Scan for the cell matching the given text and deliver its (X, Y) coordinate at center. 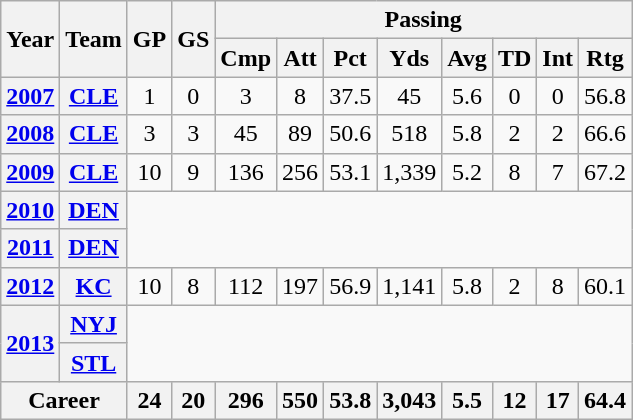
2012 (30, 286)
37.5 (350, 96)
5.6 (468, 96)
Pct (350, 58)
1,339 (410, 172)
TD (514, 58)
197 (300, 286)
Yds (410, 58)
50.6 (350, 134)
5.2 (468, 172)
296 (246, 400)
Team (94, 39)
2009 (30, 172)
Cmp (246, 58)
2007 (30, 96)
518 (410, 134)
60.1 (606, 286)
2011 (30, 248)
GS (194, 39)
Year (30, 39)
Int (558, 58)
STL (94, 362)
256 (300, 172)
2010 (30, 210)
Att (300, 58)
Passing (424, 20)
2008 (30, 134)
53.1 (350, 172)
Avg (468, 58)
64.4 (606, 400)
7 (558, 172)
17 (558, 400)
1 (149, 96)
56.9 (350, 286)
Rtg (606, 58)
3,043 (410, 400)
67.2 (606, 172)
9 (194, 172)
GP (149, 39)
1,141 (410, 286)
112 (246, 286)
KC (94, 286)
12 (514, 400)
53.8 (350, 400)
136 (246, 172)
550 (300, 400)
56.8 (606, 96)
20 (194, 400)
66.6 (606, 134)
2013 (30, 343)
89 (300, 134)
NYJ (94, 324)
Career (64, 400)
24 (149, 400)
5.5 (468, 400)
